Extract the (x, y) coordinate from the center of the cell holding the provided text.  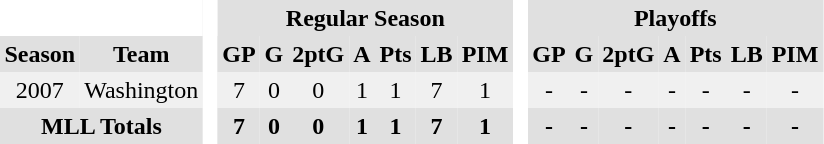
Washington (142, 90)
Season (40, 54)
Playoffs (676, 18)
2007 (40, 90)
Team (142, 54)
MLL Totals (102, 126)
Regular Season (366, 18)
